Provide the (x, y) coordinate of the cell's center where the given text is located.  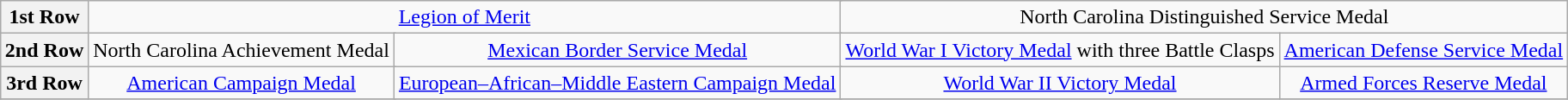
1st Row (44, 17)
World War II Victory Medal (1060, 83)
2nd Row (44, 50)
3rd Row (44, 83)
Armed Forces Reserve Medal (1424, 83)
American Defense Service Medal (1424, 50)
North Carolina Distinguished Service Medal (1204, 17)
American Campaign Medal (242, 83)
World War I Victory Medal with three Battle Clasps (1060, 50)
Legion of Merit (464, 17)
North Carolina Achievement Medal (242, 50)
Mexican Border Service Medal (617, 50)
European–African–Middle Eastern Campaign Medal (617, 83)
